Return the (X, Y) coordinate for the center point of the cell that contains the specified text.  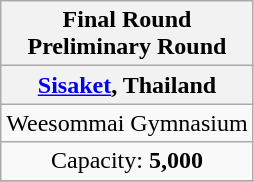
Sisaket, Thailand (127, 85)
Final Round Preliminary Round (127, 34)
Weesommai Gymnasium (127, 123)
Capacity: 5,000 (127, 161)
